Locate the cell with the specified text and output its [x, y] center coordinate. 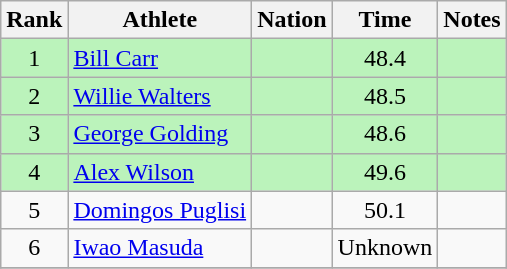
Nation [292, 20]
48.6 [385, 134]
Time [385, 20]
Bill Carr [160, 58]
48.4 [385, 58]
Willie Walters [160, 96]
2 [34, 96]
Notes [472, 20]
3 [34, 134]
4 [34, 172]
50.1 [385, 210]
48.5 [385, 96]
5 [34, 210]
Iwao Masuda [160, 248]
Athlete [160, 20]
George Golding [160, 134]
49.6 [385, 172]
Alex Wilson [160, 172]
1 [34, 58]
Rank [34, 20]
Domingos Puglisi [160, 210]
6 [34, 248]
Unknown [385, 248]
